Find where the given text appears and provide that cell's center as [X, Y] coordinate. 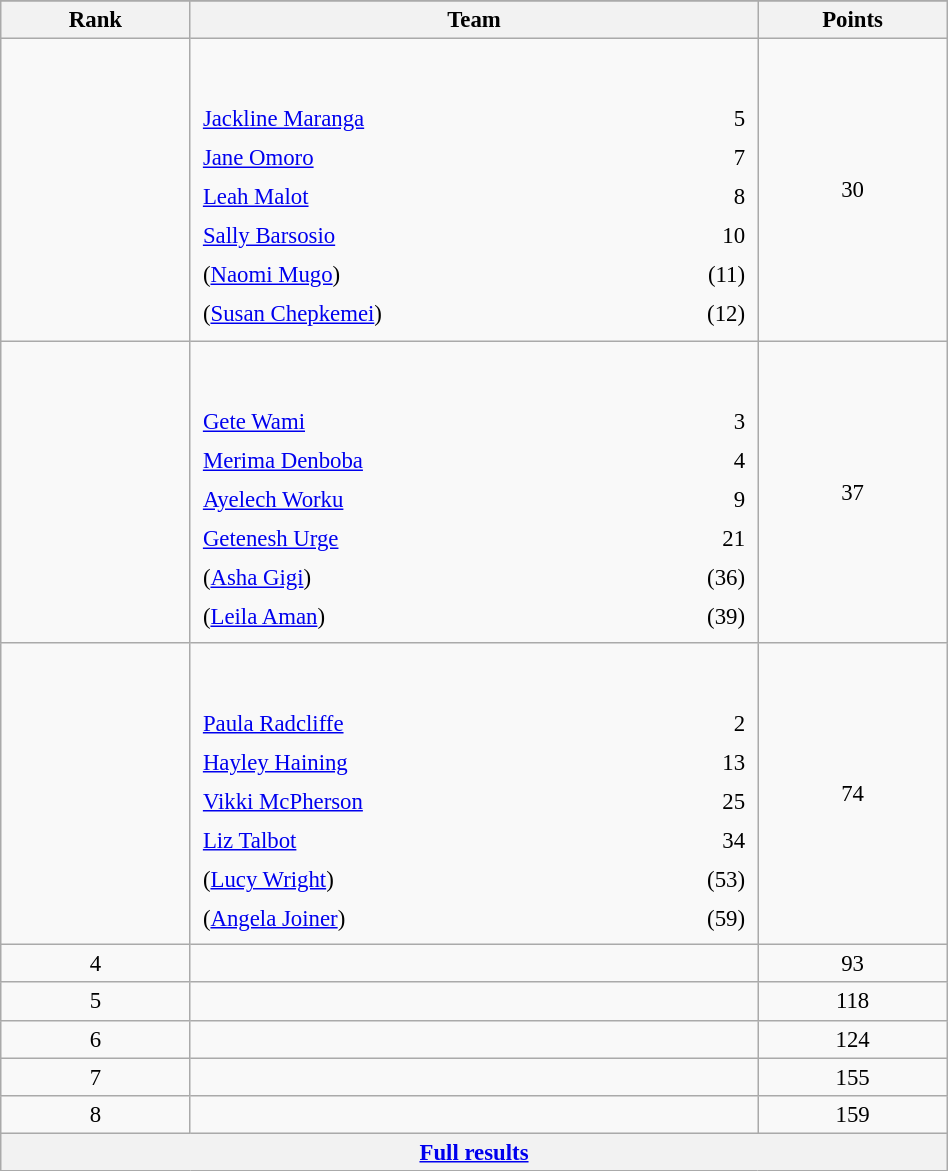
Paula Radcliffe 2 Hayley Haining 13 Vikki McPherson 25 Liz Talbot 34 (Lucy Wright) (53) (Angela Joiner) (59) [474, 794]
(Lucy Wright) [412, 880]
118 [852, 1002]
Ayelech Worku [412, 499]
159 [852, 1114]
21 [690, 538]
Team [474, 20]
(36) [690, 577]
Merima Denboba [412, 460]
Jackline Maranga 5 Jane Omoro 7 Leah Malot 8 Sally Barsosio 10 (Naomi Mugo) (11) (Susan Chepkemei) (12) [474, 190]
(53) [690, 880]
Leah Malot [418, 197]
Jackline Maranga [418, 119]
(Naomi Mugo) [418, 275]
Rank [96, 20]
13 [690, 762]
30 [852, 190]
34 [690, 840]
Full results [474, 1152]
Gete Wami [412, 421]
Sally Barsosio [418, 236]
Liz Talbot [412, 840]
74 [852, 794]
(Leila Aman) [412, 616]
155 [852, 1077]
Vikki McPherson [412, 801]
3 [690, 421]
(Angela Joiner) [412, 919]
(59) [690, 919]
(12) [695, 314]
Points [852, 20]
(Susan Chepkemei) [418, 314]
25 [690, 801]
Hayley Haining [412, 762]
Paula Radcliffe [412, 723]
(11) [695, 275]
93 [852, 964]
10 [695, 236]
2 [690, 723]
Gete Wami 3 Merima Denboba 4 Ayelech Worku 9 Getenesh Urge 21 (Asha Gigi) (36) (Leila Aman) (39) [474, 492]
(Asha Gigi) [412, 577]
124 [852, 1039]
Getenesh Urge [412, 538]
6 [96, 1039]
37 [852, 492]
Jane Omoro [418, 158]
(39) [690, 616]
9 [690, 499]
